Return the (X, Y) coordinate for the center point of the cell that contains the specified text.  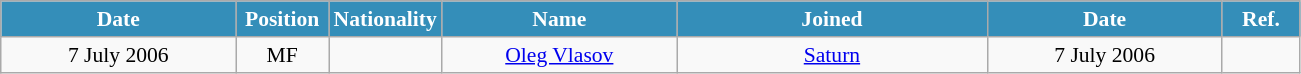
Nationality (384, 19)
Oleg Vlasov (560, 55)
Joined (832, 19)
Saturn (832, 55)
Name (560, 19)
MF (282, 55)
Position (282, 19)
Ref. (1261, 19)
